Locate the cell with the specified text and output its (X, Y) center coordinate. 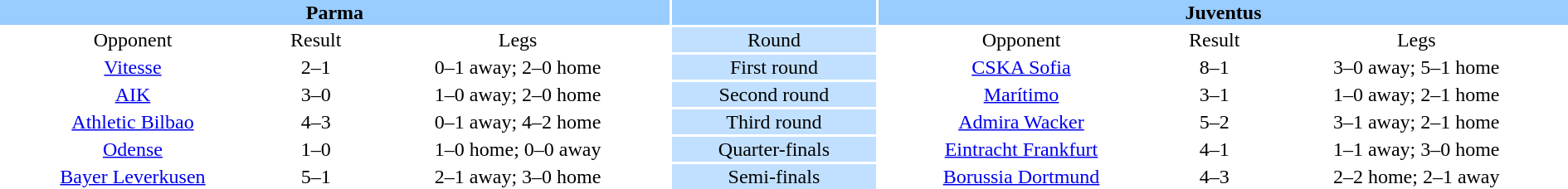
1–0 away; 2–1 home (1416, 94)
2–2 home; 2–1 away (1416, 177)
AIK (133, 94)
2–1 (315, 67)
1–0 (315, 149)
First round (774, 67)
Eintracht Frankfurt (1021, 149)
5–2 (1215, 122)
3–1 away; 2–1 home (1416, 122)
Third round (774, 122)
1–0 away; 2–0 home (518, 94)
Bayer Leverkusen (133, 177)
Juventus (1223, 12)
Semi-finals (774, 177)
3–0 (315, 94)
Second round (774, 94)
CSKA Sofia (1021, 67)
2–1 away; 3–0 home (518, 177)
Borussia Dortmund (1021, 177)
Admira Wacker (1021, 122)
Odense (133, 149)
3–0 away; 5–1 home (1416, 67)
Athletic Bilbao (133, 122)
Vitesse (133, 67)
0–1 away; 4–2 home (518, 122)
1–0 home; 0–0 away (518, 149)
0–1 away; 2–0 home (518, 67)
Round (774, 40)
5–1 (315, 177)
Quarter-finals (774, 149)
8–1 (1215, 67)
4–1 (1215, 149)
3–1 (1215, 94)
1–1 away; 3–0 home (1416, 149)
Marítimo (1021, 94)
Parma (335, 12)
